Detect which cell encompasses the target text, then output its (x, y) center coordinate. 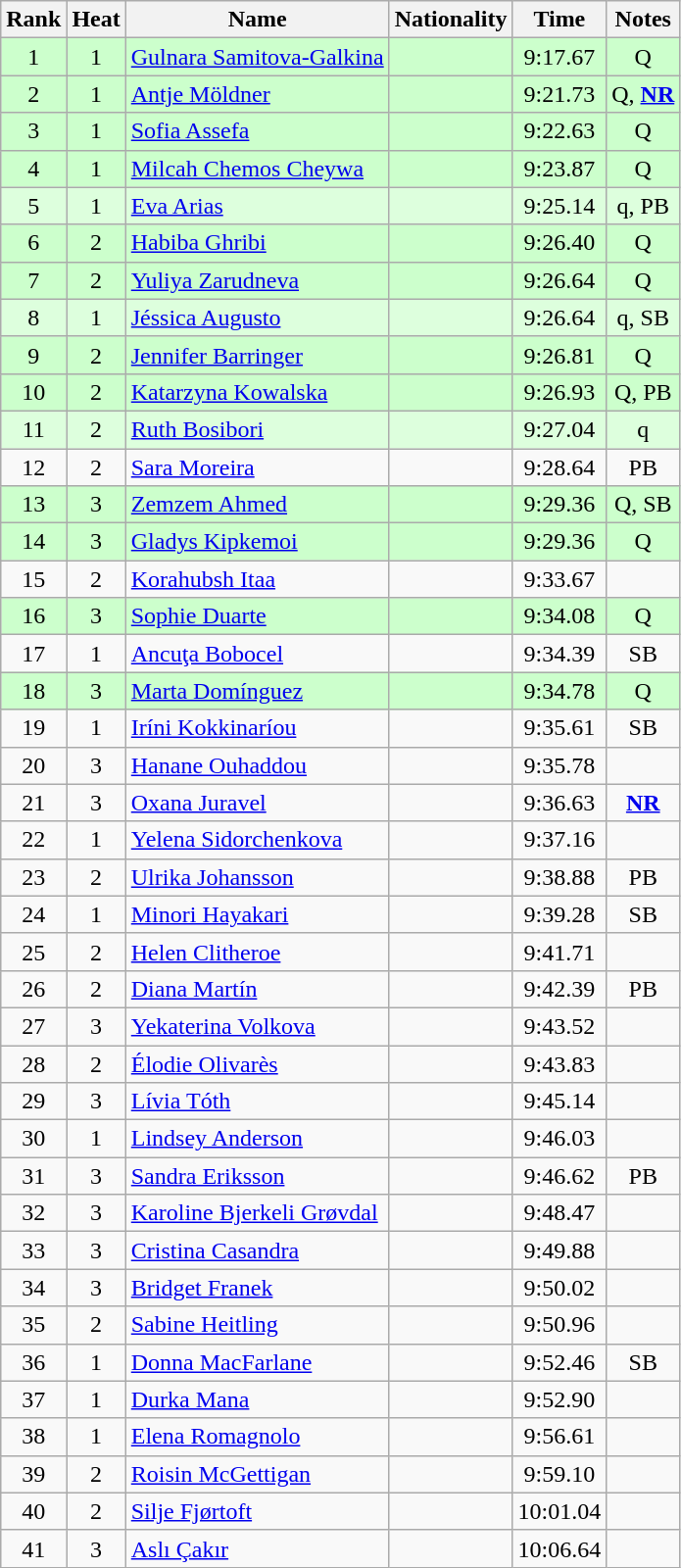
6 (33, 243)
Sandra Eriksson (257, 1176)
27 (33, 1026)
Q, SB (643, 505)
20 (33, 765)
9:41.71 (559, 952)
Korahubsh Itaa (257, 579)
9:50.96 (559, 1325)
9:23.87 (559, 169)
9:56.61 (559, 1437)
Cristina Casandra (257, 1250)
10 (33, 392)
Notes (643, 20)
7 (33, 280)
Name (257, 20)
10:01.04 (559, 1511)
Lívia Tóth (257, 1102)
8 (33, 318)
Sofia Assefa (257, 131)
9:28.64 (559, 467)
41 (33, 1548)
q, PB (643, 206)
Antje Möldner (257, 94)
Heat (96, 20)
Milcah Chemos Cheywa (257, 169)
Hanane Ouhaddou (257, 765)
Diana Martín (257, 989)
16 (33, 616)
Donna MacFarlane (257, 1362)
9:35.61 (559, 728)
9:52.90 (559, 1399)
Yelena Sidorchenkova (257, 840)
33 (33, 1250)
9:34.08 (559, 616)
q (643, 429)
Élodie Olivarès (257, 1063)
9:49.88 (559, 1250)
9:34.78 (559, 691)
31 (33, 1176)
39 (33, 1474)
Gulnara Samitova-Galkina (257, 57)
35 (33, 1325)
38 (33, 1437)
Yuliya Zarudneva (257, 280)
13 (33, 505)
9:42.39 (559, 989)
9:22.63 (559, 131)
Lindsey Anderson (257, 1139)
9:25.14 (559, 206)
Bridget Franek (257, 1288)
25 (33, 952)
Katarzyna Kowalska (257, 392)
Jennifer Barringer (257, 355)
10:06.64 (559, 1548)
17 (33, 654)
Marta Domínguez (257, 691)
Time (559, 20)
Yekaterina Volkova (257, 1026)
22 (33, 840)
11 (33, 429)
12 (33, 467)
9:38.88 (559, 877)
Durka Mana (257, 1399)
Ulrika Johansson (257, 877)
24 (33, 914)
9:37.16 (559, 840)
5 (33, 206)
9:52.46 (559, 1362)
q, SB (643, 318)
Gladys Kipkemoi (257, 542)
Zemzem Ahmed (257, 505)
NR (643, 803)
9:27.04 (559, 429)
34 (33, 1288)
37 (33, 1399)
14 (33, 542)
9:46.03 (559, 1139)
Sabine Heitling (257, 1325)
Eva Arias (257, 206)
40 (33, 1511)
9 (33, 355)
9:43.52 (559, 1026)
Ancuţa Bobocel (257, 654)
9:48.47 (559, 1213)
15 (33, 579)
Iríni Kokkinaríou (257, 728)
Aslı Çakır (257, 1548)
Silje Fjørtoft (257, 1511)
29 (33, 1102)
30 (33, 1139)
26 (33, 989)
Sara Moreira (257, 467)
4 (33, 169)
9:34.39 (559, 654)
9:33.67 (559, 579)
Nationality (451, 20)
9:45.14 (559, 1102)
Elena Romagnolo (257, 1437)
9:46.62 (559, 1176)
Jéssica Augusto (257, 318)
Habiba Ghribi (257, 243)
18 (33, 691)
9:36.63 (559, 803)
9:26.81 (559, 355)
Roisin McGettigan (257, 1474)
32 (33, 1213)
9:39.28 (559, 914)
Rank (33, 20)
28 (33, 1063)
9:26.40 (559, 243)
Karoline Bjerkeli Grøvdal (257, 1213)
9:26.93 (559, 392)
19 (33, 728)
9:50.02 (559, 1288)
Q, NR (643, 94)
Helen Clitheroe (257, 952)
9:17.67 (559, 57)
Ruth Bosibori (257, 429)
9:21.73 (559, 94)
Sophie Duarte (257, 616)
Oxana Juravel (257, 803)
9:35.78 (559, 765)
Q, PB (643, 392)
21 (33, 803)
9:43.83 (559, 1063)
23 (33, 877)
36 (33, 1362)
Minori Hayakari (257, 914)
9:59.10 (559, 1474)
